Determine the [x, y] coordinate at the center of the cell enclosing the given text.  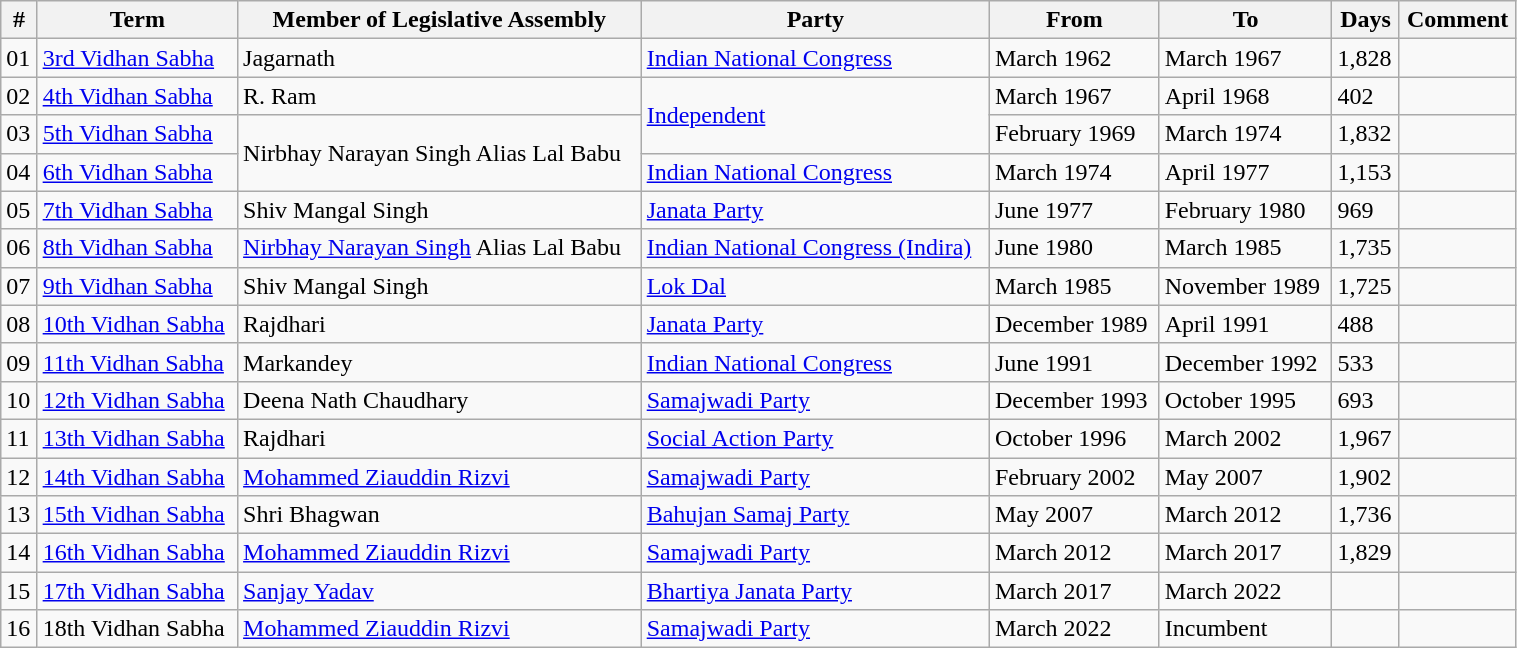
12th Vidhan Sabha [137, 400]
Markandey [440, 362]
10th Vidhan Sabha [137, 324]
402 [1366, 96]
# [19, 20]
01 [19, 58]
10 [19, 400]
1,725 [1366, 286]
9th Vidhan Sabha [137, 286]
1,828 [1366, 58]
488 [1366, 324]
02 [19, 96]
13th Vidhan Sabha [137, 438]
October 1995 [1246, 400]
13 [19, 515]
February 1980 [1246, 210]
June 1977 [1074, 210]
February 2002 [1074, 477]
1,153 [1366, 172]
17th Vidhan Sabha [137, 591]
Member of Legislative Assembly [440, 20]
5th Vidhan Sabha [137, 134]
969 [1366, 210]
3rd Vidhan Sabha [137, 58]
1,829 [1366, 553]
6th Vidhan Sabha [137, 172]
Bahujan Samaj Party [815, 515]
04 [19, 172]
16th Vidhan Sabha [137, 553]
Days [1366, 20]
4th Vidhan Sabha [137, 96]
Lok Dal [815, 286]
Party [815, 20]
December 1989 [1074, 324]
533 [1366, 362]
7th Vidhan Sabha [137, 210]
07 [19, 286]
14 [19, 553]
Deena Nath Chaudhary [440, 400]
Jagarnath [440, 58]
16 [19, 629]
8th Vidhan Sabha [137, 248]
April 1968 [1246, 96]
14th Vidhan Sabha [137, 477]
693 [1366, 400]
05 [19, 210]
11 [19, 438]
Independent [815, 115]
March 1962 [1074, 58]
R. Ram [440, 96]
09 [19, 362]
March 2002 [1246, 438]
June 1991 [1074, 362]
1,735 [1366, 248]
December 1992 [1246, 362]
1,736 [1366, 515]
November 1989 [1246, 286]
April 1977 [1246, 172]
To [1246, 20]
12 [19, 477]
15th Vidhan Sabha [137, 515]
11th Vidhan Sabha [137, 362]
18th Vidhan Sabha [137, 629]
Comment [1458, 20]
Social Action Party [815, 438]
Indian National Congress (Indira) [815, 248]
03 [19, 134]
Bhartiya Janata Party [815, 591]
Incumbent [1246, 629]
15 [19, 591]
Sanjay Yadav [440, 591]
February 1969 [1074, 134]
06 [19, 248]
Term [137, 20]
June 1980 [1074, 248]
Shri Bhagwan [440, 515]
December 1993 [1074, 400]
1,967 [1366, 438]
April 1991 [1246, 324]
08 [19, 324]
1,902 [1366, 477]
From [1074, 20]
October 1996 [1074, 438]
1,832 [1366, 134]
